For the text-containing cell, return its midpoint in (X, Y) coordinate format. 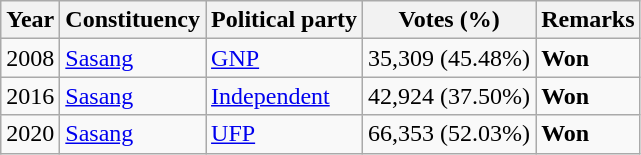
Constituency (133, 20)
Year (30, 20)
UFP (284, 134)
Remarks (588, 20)
42,924 (37.50%) (450, 96)
Political party (284, 20)
35,309 (45.48%) (450, 58)
2016 (30, 96)
66,353 (52.03%) (450, 134)
GNP (284, 58)
Independent (284, 96)
2008 (30, 58)
Votes (%) (450, 20)
2020 (30, 134)
